Find where the given text appears and provide that cell's center as [x, y] coordinate. 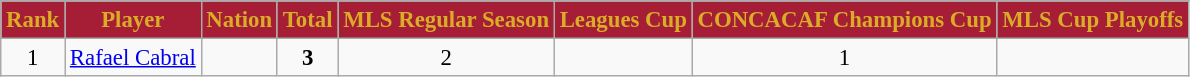
Nation [239, 20]
Rank [33, 20]
2 [446, 58]
Rafael Cabral [133, 58]
Player [133, 20]
Total [307, 20]
MLS Cup Playoffs [1093, 20]
3 [307, 58]
CONCACAF Champions Cup [844, 20]
Leagues Cup [623, 20]
MLS Regular Season [446, 20]
